For the text-containing cell, return its midpoint in (X, Y) coordinate format. 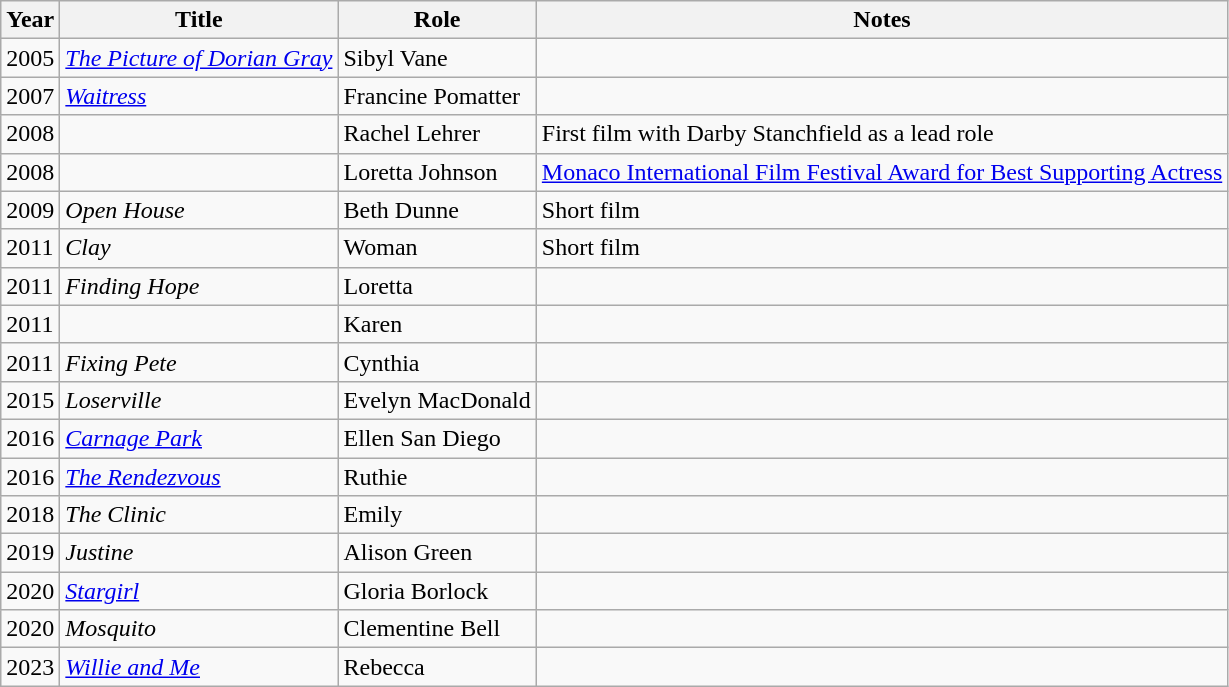
Monaco International Film Festival Award for Best Supporting Actress (882, 172)
2019 (30, 553)
Loretta Johnson (437, 172)
Loretta (437, 286)
Emily (437, 515)
2015 (30, 400)
Ellen San Diego (437, 438)
Waitress (199, 96)
Fixing Pete (199, 362)
Justine (199, 553)
Rachel Lehrer (437, 134)
Alison Green (437, 553)
Loserville (199, 400)
Stargirl (199, 591)
Cynthia (437, 362)
Willie and Me (199, 667)
Gloria Borlock (437, 591)
2005 (30, 58)
Clay (199, 248)
2023 (30, 667)
Evelyn MacDonald (437, 400)
Notes (882, 20)
Woman (437, 248)
First film with Darby Stanchfield as a lead role (882, 134)
The Picture of Dorian Gray (199, 58)
Sibyl Vane (437, 58)
Ruthie (437, 477)
Karen (437, 324)
Clementine Bell (437, 629)
Finding Hope (199, 286)
2009 (30, 210)
Open House (199, 210)
Title (199, 20)
The Clinic (199, 515)
Year (30, 20)
The Rendezvous (199, 477)
Francine Pomatter (437, 96)
Carnage Park (199, 438)
2018 (30, 515)
Rebecca (437, 667)
2007 (30, 96)
Mosquito (199, 629)
Role (437, 20)
Beth Dunne (437, 210)
